Pinpoint the cell where the given text exists, returning its [x, y] midpoint coordinate. 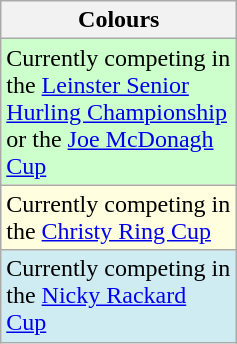
Colours [119, 20]
Currently competing in the Christy Ring Cup [119, 218]
Currently competing in the Nicky Rackard Cup [119, 296]
Currently competing in the Leinster Senior Hurling Championship or the Joe McDonagh Cup [119, 112]
